Detect which cell encompasses the target text, then output its (X, Y) center coordinate. 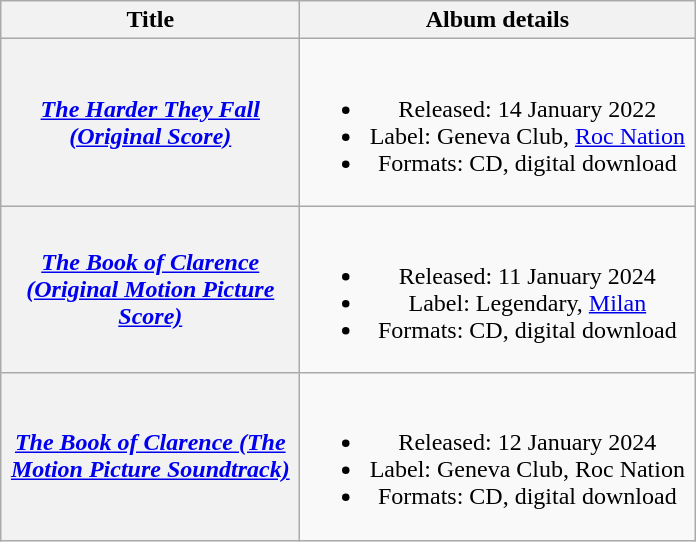
Released: 11 January 2024Label: Legendary, MilanFormats: CD, digital download (498, 290)
The Book of Clarence (The Motion Picture Soundtrack) (150, 456)
The Book of Clarence (Original Motion Picture Score) (150, 290)
Album details (498, 20)
The Harder They Fall (Original Score) (150, 122)
Released: 14 January 2022Label: Geneva Club, Roc NationFormats: CD, digital download (498, 122)
Title (150, 20)
Released: 12 January 2024Label: Geneva Club, Roc NationFormats: CD, digital download (498, 456)
